Locate the cell with the specified text and output its [x, y] center coordinate. 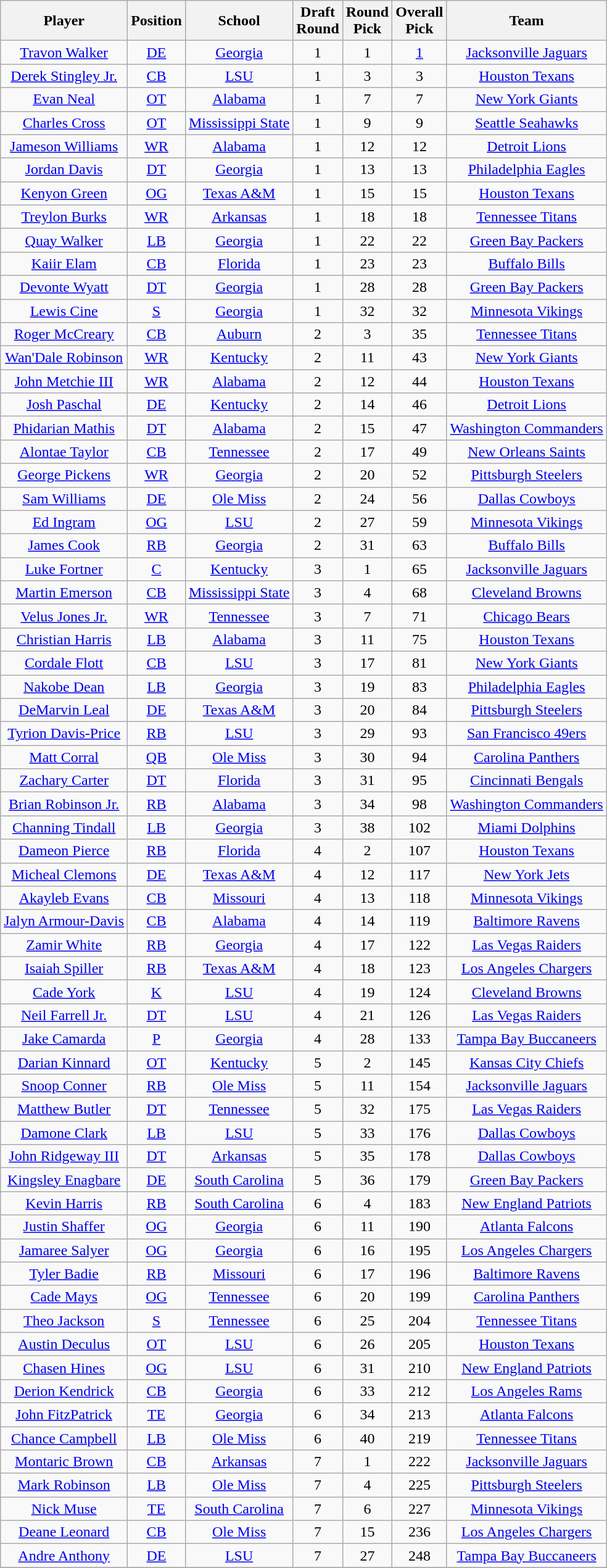
25 [367, 1321]
71 [419, 616]
225 [419, 1485]
Wan'Dale Robinson [64, 358]
Team [527, 21]
Jameson Williams [64, 146]
Brian Robinson Jr. [64, 804]
75 [419, 639]
117 [419, 874]
98 [419, 804]
126 [419, 1015]
Chicago Bears [527, 616]
Seattle Seahawks [527, 123]
Nick Muse [64, 1509]
118 [419, 898]
Matt Corral [64, 757]
227 [419, 1509]
Miami Dolphins [527, 828]
Justin Shaffer [64, 1227]
John Ridgeway III [64, 1156]
Velus Jones Jr. [64, 616]
School [239, 21]
Kevin Harris [64, 1203]
Zachary Carter [64, 781]
Martin Emerson [64, 592]
Neil Farrell Jr. [64, 1015]
OverallPick [419, 21]
83 [419, 687]
219 [419, 1438]
Christian Harris [64, 639]
Akayleb Evans [64, 898]
248 [419, 1556]
Derion Kendrick [64, 1391]
124 [419, 992]
Chasen Hines [64, 1367]
190 [419, 1227]
26 [367, 1344]
Lewis Cine [64, 310]
Treylon Burks [64, 217]
38 [367, 828]
Travon Walker [64, 52]
40 [367, 1438]
93 [419, 734]
46 [419, 405]
210 [419, 1367]
Auburn [239, 334]
Phidarian Mathis [64, 428]
65 [419, 569]
DeMarvin Leal [64, 710]
Damone Clark [64, 1133]
52 [419, 475]
222 [419, 1462]
154 [419, 1086]
Isaiah Spiller [64, 968]
Channing Tindall [64, 828]
175 [419, 1110]
Cincinnati Bengals [527, 781]
New Orleans Saints [527, 452]
94 [419, 757]
68 [419, 592]
Ed Ingram [64, 522]
Dameon Pierce [64, 851]
119 [419, 921]
Jordan Davis [64, 170]
Derek Stingley Jr. [64, 76]
30 [367, 757]
Snoop Conner [64, 1086]
36 [367, 1180]
213 [419, 1414]
102 [419, 828]
Jamaree Salyer [64, 1250]
Austin Deculus [64, 1344]
P [157, 1039]
56 [419, 499]
Charles Cross [64, 123]
Darian Kinnard [64, 1062]
San Francisco 49ers [527, 734]
21 [367, 1015]
Sam Williams [64, 499]
16 [367, 1250]
Montaric Brown [64, 1462]
Devonte Wyatt [64, 287]
47 [419, 428]
145 [419, 1062]
107 [419, 851]
Los Angeles Rams [527, 1391]
Micheal Clemons [64, 874]
C [157, 569]
178 [419, 1156]
236 [419, 1532]
Player [64, 21]
Kaiir Elam [64, 263]
Position [157, 21]
44 [419, 381]
Quay Walker [64, 240]
49 [419, 452]
Mark Robinson [64, 1485]
29 [367, 734]
New York Jets [527, 874]
Kingsley Enagbare [64, 1180]
Jake Camarda [64, 1039]
Deane Leonard [64, 1532]
Matthew Butler [64, 1110]
24 [367, 499]
Cordale Flott [64, 663]
Theo Jackson [64, 1321]
196 [419, 1274]
133 [419, 1039]
Alontae Taylor [64, 452]
Chance Campbell [64, 1438]
James Cook [64, 545]
179 [419, 1180]
Cade Mays [64, 1297]
Cade York [64, 992]
Josh Paschal [64, 405]
Zamir White [64, 945]
Tyrion Davis-Price [64, 734]
204 [419, 1321]
Jalyn Armour-Davis [64, 921]
Tyler Badie [64, 1274]
DraftRound [318, 21]
Andre Anthony [64, 1556]
43 [419, 358]
K [157, 992]
199 [419, 1297]
81 [419, 663]
Nakobe Dean [64, 687]
183 [419, 1203]
Kansas City Chiefs [527, 1062]
123 [419, 968]
RoundPick [367, 21]
59 [419, 522]
122 [419, 945]
John Metchie III [64, 381]
212 [419, 1391]
Kenyon Green [64, 193]
Luke Fortner [64, 569]
Roger McCreary [64, 334]
63 [419, 545]
84 [419, 710]
195 [419, 1250]
95 [419, 781]
John FitzPatrick [64, 1414]
Evan Neal [64, 99]
176 [419, 1133]
George Pickens [64, 475]
205 [419, 1344]
QB [157, 757]
